Determine the (X, Y) coordinate at the center of the cell enclosing the given text.  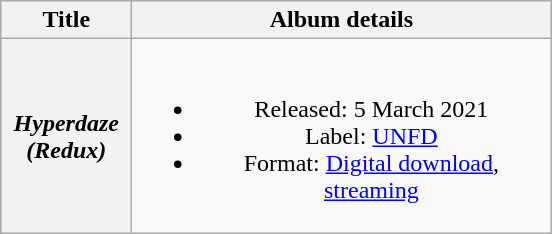
Album details (342, 20)
Released: 5 March 2021Label: UNFDFormat: Digital download, streaming (342, 136)
Hyperdaze (Redux) (66, 136)
Title (66, 20)
